Return [x, y] of the center of cell containing provided text 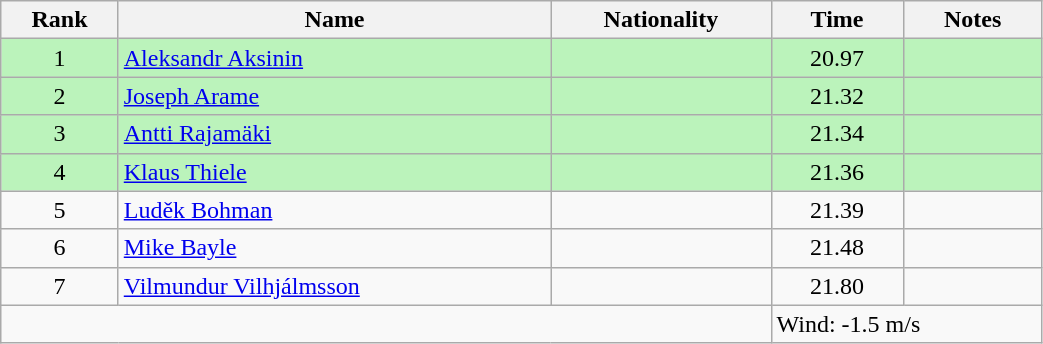
2 [60, 96]
3 [60, 134]
21.39 [837, 210]
7 [60, 286]
21.80 [837, 286]
20.97 [837, 58]
5 [60, 210]
Notes [972, 20]
Wind: -1.5 m/s [906, 324]
21.34 [837, 134]
4 [60, 172]
Antti Rajamäki [334, 134]
Klaus Thiele [334, 172]
21.36 [837, 172]
Time [837, 20]
Luděk Bohman [334, 210]
Joseph Arame [334, 96]
1 [60, 58]
Nationality [661, 20]
Mike Bayle [334, 248]
Vilmundur Vilhjálmsson [334, 286]
21.48 [837, 248]
21.32 [837, 96]
6 [60, 248]
Name [334, 20]
Aleksandr Aksinin [334, 58]
Rank [60, 20]
